Pinpoint the cell where the given text exists, returning its (x, y) midpoint coordinate. 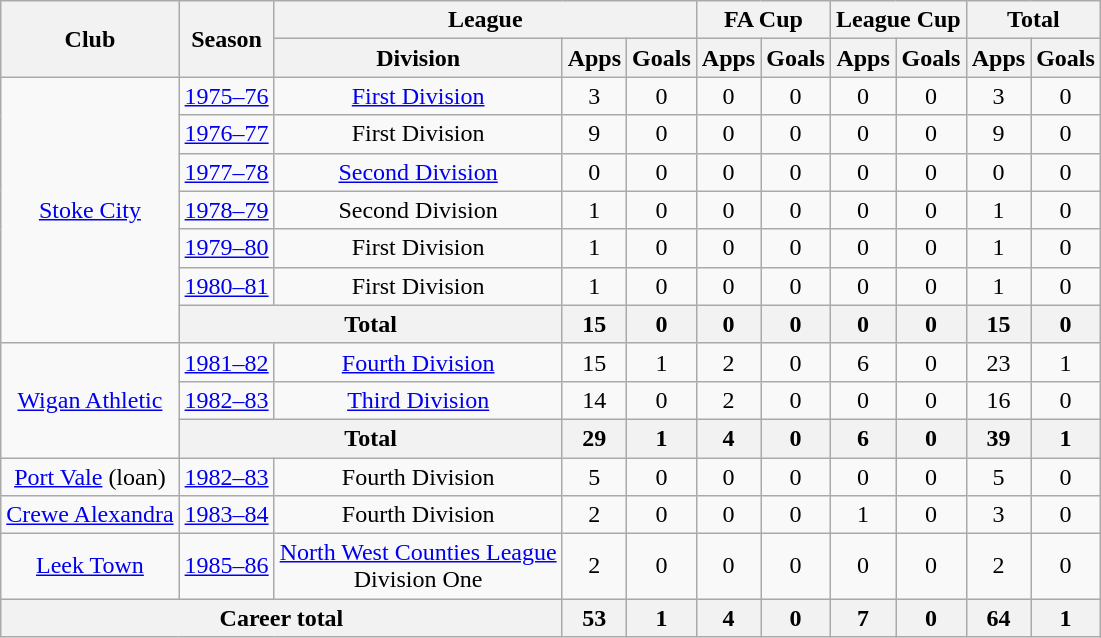
League (485, 20)
1979–80 (226, 248)
14 (594, 400)
Wigan Athletic (90, 400)
League Cup (898, 20)
FA Cup (763, 20)
16 (998, 400)
Career total (282, 618)
1976–77 (226, 134)
1980–81 (226, 286)
Season (226, 39)
Third Division (418, 400)
North West Counties LeagueDivision One (418, 566)
1983–84 (226, 515)
64 (998, 618)
1977–78 (226, 172)
Crewe Alexandra (90, 515)
39 (998, 438)
Leek Town (90, 566)
7 (862, 618)
1981–82 (226, 362)
29 (594, 438)
Stoke City (90, 210)
1985–86 (226, 566)
1975–76 (226, 96)
23 (998, 362)
1978–79 (226, 210)
Division (418, 58)
53 (594, 618)
Club (90, 39)
Port Vale (loan) (90, 477)
